Locate the cell with the specified text and output its [x, y] center coordinate. 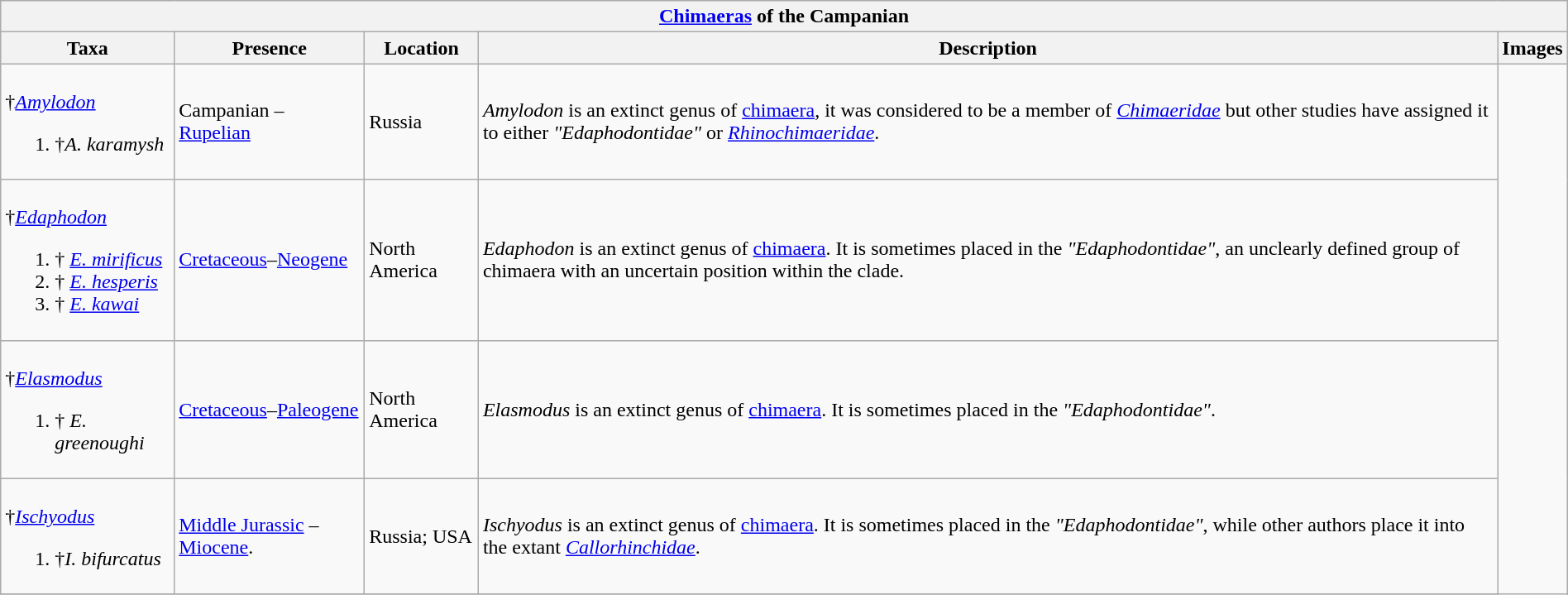
Location [422, 48]
Taxa [88, 48]
Cretaceous–Paleogene [270, 409]
†Amylodon†A. karamysh [88, 122]
Chimaeras of the Campanian [784, 17]
†Elasmodus† E. greenoughi [88, 409]
Cretaceous–Neogene [270, 260]
†Edaphodon† E. mirificus† E. hesperis† E. kawai [88, 260]
Images [1532, 48]
Russia [422, 122]
Middle Jurassic – Miocene. [270, 536]
Elasmodus is an extinct genus of chimaera. It is sometimes placed in the "Edaphodontidae". [987, 409]
Russia; USA [422, 536]
Presence [270, 48]
Description [987, 48]
Campanian – Rupelian [270, 122]
†Ischyodus†I. bifurcatus [88, 536]
